Search for the cell housing the specified text and yield its [X, Y] center coordinate. 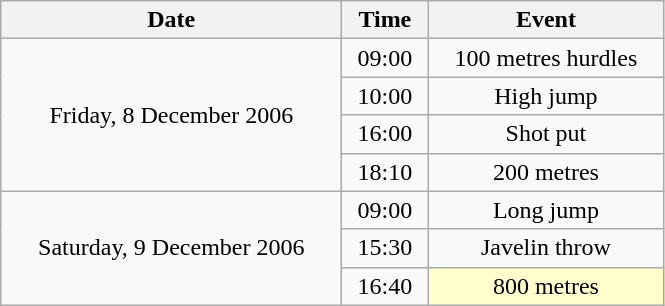
Event [546, 20]
16:00 [385, 134]
200 metres [546, 172]
18:10 [385, 172]
15:30 [385, 248]
Shot put [546, 134]
Long jump [546, 210]
100 metres hurdles [546, 58]
16:40 [385, 286]
10:00 [385, 96]
Friday, 8 December 2006 [172, 115]
Saturday, 9 December 2006 [172, 248]
800 metres [546, 286]
High jump [546, 96]
Date [172, 20]
Javelin throw [546, 248]
Time [385, 20]
